Find where the given text appears and provide that cell's center as (X, Y) coordinate. 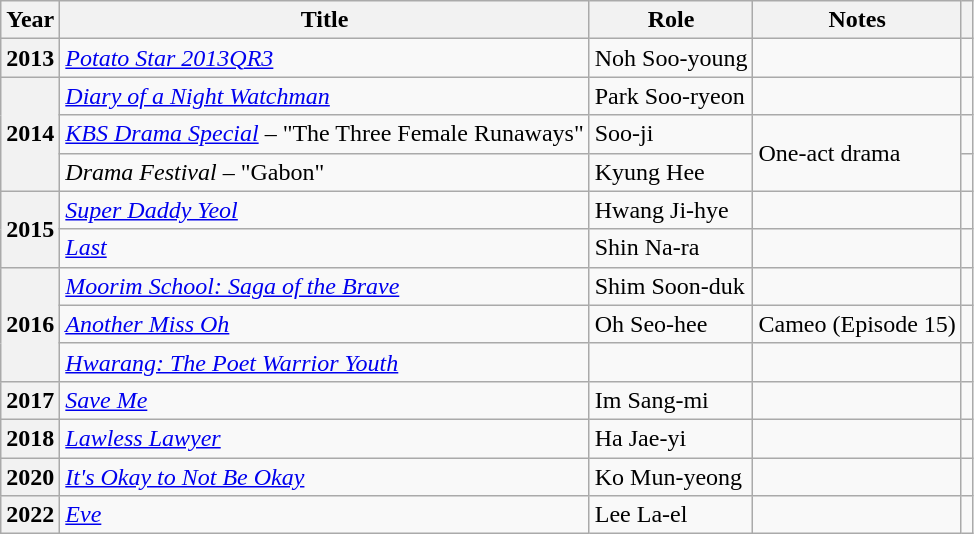
It's Okay to Not Be Okay (324, 477)
Ko Mun-yeong (671, 477)
Oh Seo-hee (671, 324)
Hwarang: The Poet Warrior Youth (324, 362)
Shin Na-ra (671, 248)
Drama Festival – "Gabon" (324, 172)
2018 (30, 438)
Notes (857, 20)
One-act drama (857, 153)
Kyung Hee (671, 172)
Hwang Ji-hye (671, 210)
Super Daddy Yeol (324, 210)
Noh Soo-young (671, 58)
Park Soo-ryeon (671, 96)
Ha Jae-yi (671, 438)
2015 (30, 229)
Title (324, 20)
Im Sang-mi (671, 400)
2020 (30, 477)
Soo-ji (671, 134)
Shim Soon-duk (671, 286)
Year (30, 20)
Cameo (Episode 15) (857, 324)
Eve (324, 515)
2013 (30, 58)
2022 (30, 515)
Lawless Lawyer (324, 438)
Diary of a Night Watchman (324, 96)
2017 (30, 400)
Last (324, 248)
2016 (30, 324)
Moorim School: Saga of the Brave (324, 286)
Save Me (324, 400)
KBS Drama Special – "The Three Female Runaways" (324, 134)
Another Miss Oh (324, 324)
Lee La-el (671, 515)
2014 (30, 134)
Potato Star 2013QR3 (324, 58)
Role (671, 20)
